Find where the given text appears and provide that cell's center as [x, y] coordinate. 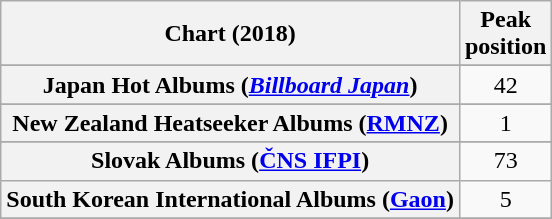
South Korean International Albums (Gaon) [230, 199]
42 [505, 85]
1 [505, 123]
Slovak Albums (ČNS IFPI) [230, 161]
New Zealand Heatseeker Albums (RMNZ) [230, 123]
5 [505, 199]
73 [505, 161]
Peak position [505, 34]
Chart (2018) [230, 34]
Japan Hot Albums (Billboard Japan) [230, 85]
